For the text-containing cell, return its midpoint in [x, y] coordinate format. 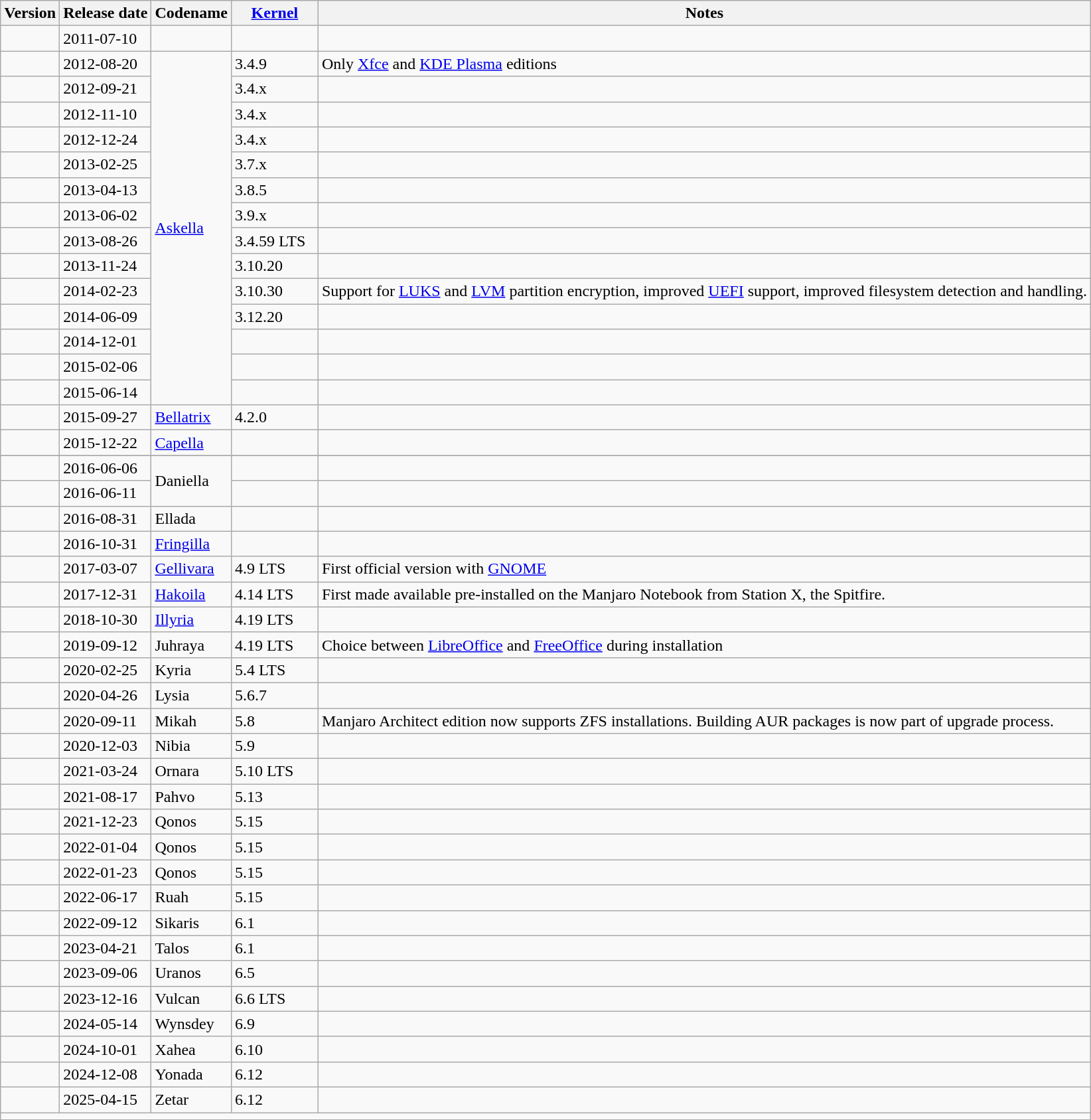
2025-04-15 [106, 1099]
2011-07-10 [106, 39]
Mikah [191, 720]
Juhraya [191, 645]
2014-06-09 [106, 317]
5.13 [275, 797]
Bellatrix [191, 418]
First made available pre-installed on the Manjaro Notebook from Station X, the Spitfire. [704, 594]
2021-12-23 [106, 822]
Wynsdey [191, 1024]
2012-11-10 [106, 114]
2014-12-01 [106, 342]
Ornara [191, 771]
Yonada [191, 1074]
2019-09-12 [106, 645]
2022-01-23 [106, 872]
3.4.59 LTS [275, 240]
Capella [191, 443]
5.10 LTS [275, 771]
3.8.5 [275, 190]
Kyria [191, 670]
3.4.9 [275, 64]
Daniella [191, 481]
2020-12-03 [106, 746]
2023-12-16 [106, 999]
2023-04-21 [106, 948]
First official version with GNOME [704, 569]
2024-10-01 [106, 1049]
2014-02-23 [106, 291]
2022-01-04 [106, 847]
2024-05-14 [106, 1024]
2021-03-24 [106, 771]
3.10.30 [275, 291]
Fringilla [191, 544]
6.9 [275, 1024]
Ellada [191, 519]
5.9 [275, 746]
2015-12-22 [106, 443]
4.2.0 [275, 418]
5.6.7 [275, 695]
2016-10-31 [106, 544]
2013-11-24 [106, 266]
2023-09-06 [106, 973]
Xahea [191, 1049]
Notes [704, 13]
6.6 LTS [275, 999]
2016-06-06 [106, 468]
2018-10-30 [106, 619]
5.4 LTS [275, 670]
2012-12-24 [106, 139]
Version [31, 13]
3.12.20 [275, 317]
Support for LUKS and LVM partition encryption, improved UEFI support, improved filesystem detection and handling. [704, 291]
Choice between LibreOffice and FreeOffice during installation [704, 645]
Lysia [191, 695]
2016-06-11 [106, 493]
2024-12-08 [106, 1074]
2020-02-25 [106, 670]
Manjaro Architect edition now supports ZFS installations. Building AUR packages is now part of upgrade process. [704, 720]
Only Xfce and KDE Plasma editions [704, 64]
2013-02-25 [106, 165]
Codename [191, 13]
3.9.x [275, 215]
3.7.x [275, 165]
Kernel [275, 13]
2021-08-17 [106, 797]
2016-08-31 [106, 519]
4.9 LTS [275, 569]
2012-08-20 [106, 64]
Zetar [191, 1099]
Ruah [191, 898]
Release date [106, 13]
Vulcan [191, 999]
2020-04-26 [106, 695]
2015-09-27 [106, 418]
Nibia [191, 746]
5.8 [275, 720]
2013-04-13 [106, 190]
2015-02-06 [106, 367]
2013-06-02 [106, 215]
6.10 [275, 1049]
Gellivara [191, 569]
Talos [191, 948]
Uranos [191, 973]
2022-09-12 [106, 923]
Sikaris [191, 923]
2013-08-26 [106, 240]
2017-03-07 [106, 569]
6.5 [275, 973]
2020-09-11 [106, 720]
Illyria [191, 619]
4.14 LTS [275, 594]
3.10.20 [275, 266]
Pahvo [191, 797]
2012-09-21 [106, 89]
2015-06-14 [106, 392]
2017-12-31 [106, 594]
2022-06-17 [106, 898]
Hakoila [191, 594]
Askella [191, 228]
